Detect which cell encompasses the target text, then output its (x, y) center coordinate. 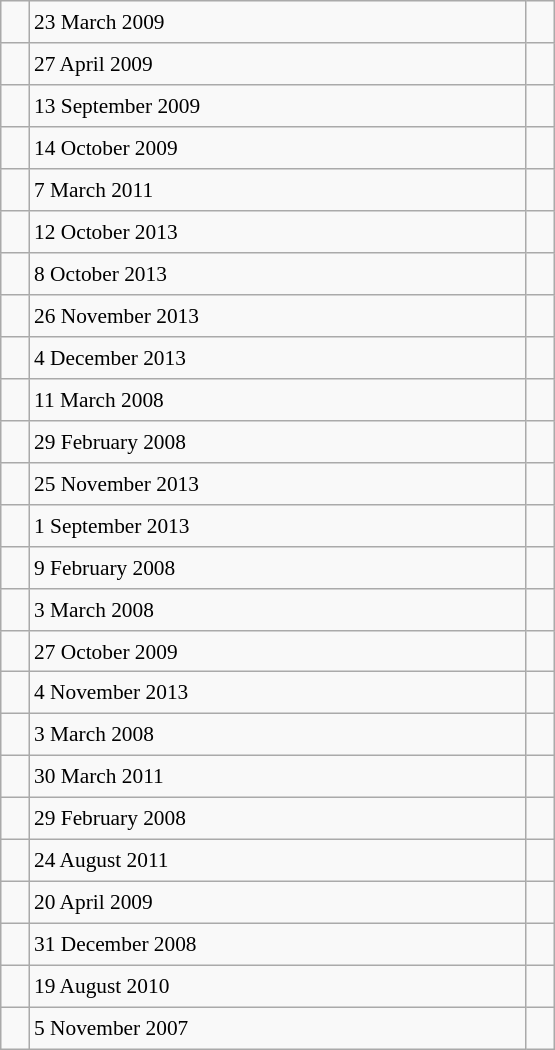
7 March 2011 (278, 190)
4 November 2013 (278, 693)
27 October 2009 (278, 651)
31 December 2008 (278, 945)
1 September 2013 (278, 525)
9 February 2008 (278, 567)
19 August 2010 (278, 986)
30 March 2011 (278, 777)
12 October 2013 (278, 232)
13 September 2009 (278, 106)
8 October 2013 (278, 274)
14 October 2009 (278, 148)
25 November 2013 (278, 483)
5 November 2007 (278, 1028)
27 April 2009 (278, 64)
20 April 2009 (278, 903)
26 November 2013 (278, 316)
24 August 2011 (278, 861)
11 March 2008 (278, 399)
4 December 2013 (278, 358)
23 March 2009 (278, 22)
